From the cell containing the given text, extract its center point as (X, Y) coordinate. 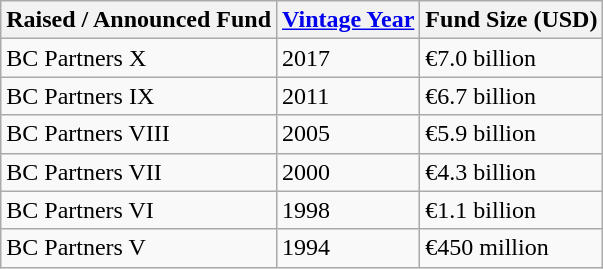
Raised / Announced Fund (139, 20)
€450 million (512, 248)
BC Partners VIII (139, 134)
2005 (348, 134)
2017 (348, 58)
€7.0 billion (512, 58)
Fund Size (USD) (512, 20)
BC Partners V (139, 248)
1994 (348, 248)
BC Partners IX (139, 96)
BC Partners X (139, 58)
BC Partners VII (139, 172)
€4.3 billion (512, 172)
2000 (348, 172)
€5.9 billion (512, 134)
€6.7 billion (512, 96)
1998 (348, 210)
Vintage Year (348, 20)
BC Partners VI (139, 210)
2011 (348, 96)
€1.1 billion (512, 210)
